Search for the cell housing the specified text and yield its [x, y] center coordinate. 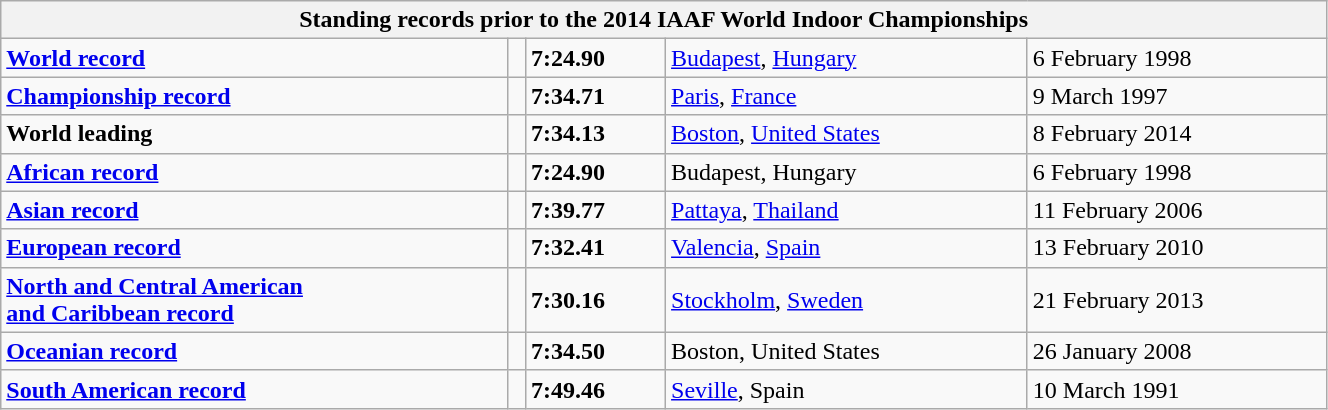
Stockholm, Sweden [847, 300]
26 January 2008 [1176, 351]
Pattaya, Thailand [847, 210]
World record [254, 58]
World leading [254, 134]
South American record [254, 389]
Oceanian record [254, 351]
European record [254, 248]
Standing records prior to the 2014 IAAF World Indoor Championships [664, 20]
Asian record [254, 210]
Valencia, Spain [847, 248]
7:34.13 [596, 134]
13 February 2010 [1176, 248]
North and Central American and Caribbean record [254, 300]
9 March 1997 [1176, 96]
11 February 2006 [1176, 210]
7:30.16 [596, 300]
7:32.41 [596, 248]
7:34.71 [596, 96]
7:39.77 [596, 210]
7:49.46 [596, 389]
African record [254, 172]
8 February 2014 [1176, 134]
7:34.50 [596, 351]
21 February 2013 [1176, 300]
Championship record [254, 96]
Paris, France [847, 96]
10 March 1991 [1176, 389]
Seville, Spain [847, 389]
